From the cell containing the given text, extract its center point as [X, Y] coordinate. 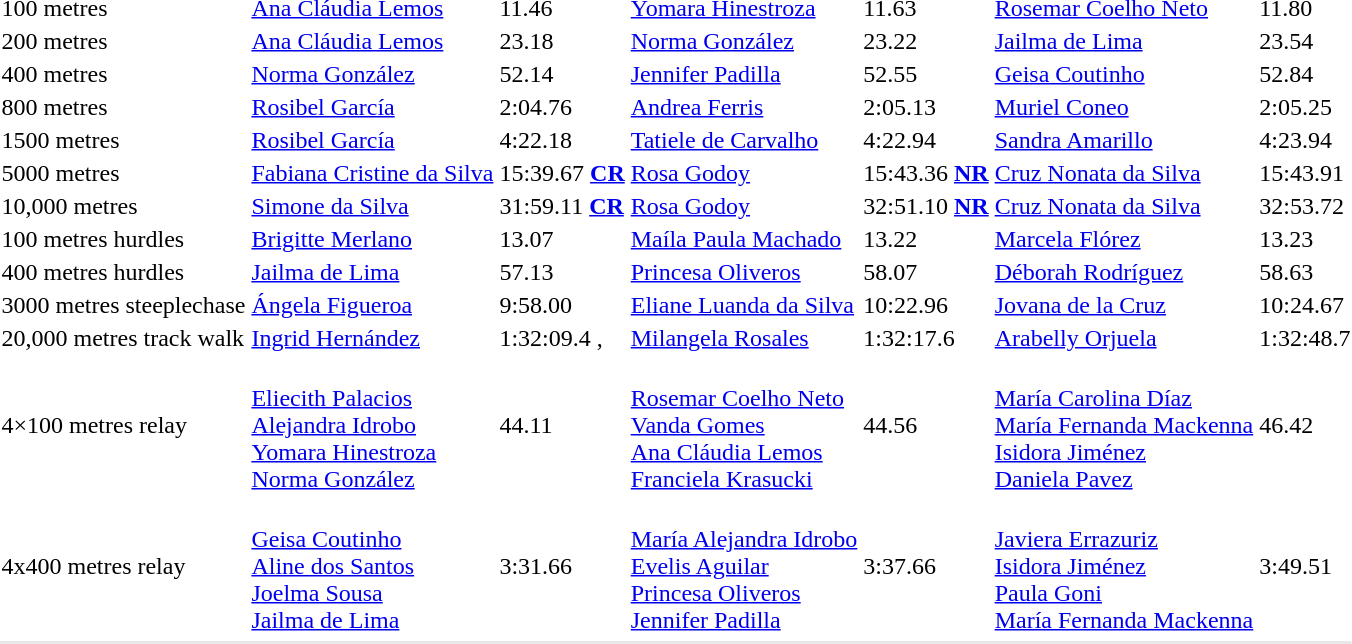
15:43.91 [1305, 173]
Brigitte Merlano [372, 239]
15:43.36 NR [926, 173]
31:59.11 CR [562, 206]
4×100 metres relay [124, 425]
Tatiele de Carvalho [744, 140]
Jennifer Padilla [744, 74]
Ingrid Hernández [372, 338]
2:05.13 [926, 107]
Sandra Amarillo [1124, 140]
10:22.96 [926, 305]
10,000 metres [124, 206]
4:22.94 [926, 140]
13.07 [562, 239]
9:58.00 [562, 305]
44.11 [562, 425]
Ana Cláudia Lemos [372, 41]
15:39.67 CR [562, 173]
4:23.94 [1305, 140]
20,000 metres track walk [124, 338]
1:32:17.6 [926, 338]
3000 metres steeplechase [124, 305]
2:04.76 [562, 107]
52.14 [562, 74]
Eliane Luanda da Silva [744, 305]
44.56 [926, 425]
4:22.18 [562, 140]
Simone da Silva [372, 206]
Maíla Paula Machado [744, 239]
Déborah Rodríguez [1124, 272]
3:49.51 [1305, 566]
52.84 [1305, 74]
Milangela Rosales [744, 338]
Muriel Coneo [1124, 107]
200 metres [124, 41]
1:32:09.4 , [562, 338]
3:31.66 [562, 566]
2:05.25 [1305, 107]
23.22 [926, 41]
Javiera ErrazurizIsidora JiménezPaula GoniMaría Fernanda Mackenna [1124, 566]
100 metres hurdles [124, 239]
400 metres hurdles [124, 272]
5000 metres [124, 173]
4x400 metres relay [124, 566]
800 metres [124, 107]
3:37.66 [926, 566]
Jovana de la Cruz [1124, 305]
13.22 [926, 239]
Fabiana Cristine da Silva [372, 173]
52.55 [926, 74]
10:24.67 [1305, 305]
32:53.72 [1305, 206]
57.13 [562, 272]
Ángela Figueroa [372, 305]
1:32:48.7 [1305, 338]
Geisa Coutinho [1124, 74]
María Alejandra IdroboEvelis AguilarPrincesa OliverosJennifer Padilla [744, 566]
Geisa CoutinhoAline dos SantosJoelma SousaJailma de Lima [372, 566]
23.54 [1305, 41]
Rosemar Coelho NetoVanda GomesAna Cláudia LemosFranciela Krasucki [744, 425]
58.63 [1305, 272]
Eliecith PalaciosAlejandra IdroboYomara HinestrozaNorma González [372, 425]
32:51.10 NR [926, 206]
46.42 [1305, 425]
María Carolina DíazMaría Fernanda MackennaIsidora JiménezDaniela Pavez [1124, 425]
Marcela Flórez [1124, 239]
58.07 [926, 272]
13.23 [1305, 239]
Arabelly Orjuela [1124, 338]
400 metres [124, 74]
Princesa Oliveros [744, 272]
23.18 [562, 41]
1500 metres [124, 140]
Andrea Ferris [744, 107]
